Provide the [X, Y] coordinate of the cell's center where the given text is located.  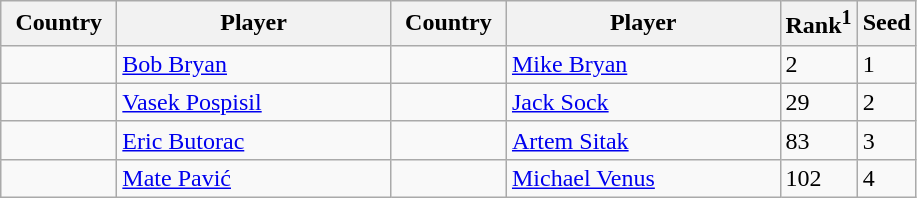
3 [886, 140]
Seed [886, 24]
4 [886, 178]
Rank1 [818, 24]
1 [886, 64]
Michael Venus [643, 178]
Bob Bryan [254, 64]
83 [818, 140]
102 [818, 178]
29 [818, 102]
Mike Bryan [643, 64]
Vasek Pospisil [254, 102]
Mate Pavić [254, 178]
Jack Sock [643, 102]
Eric Butorac [254, 140]
Artem Sitak [643, 140]
